Determine the [x, y] coordinate at the center of the cell enclosing the given text.  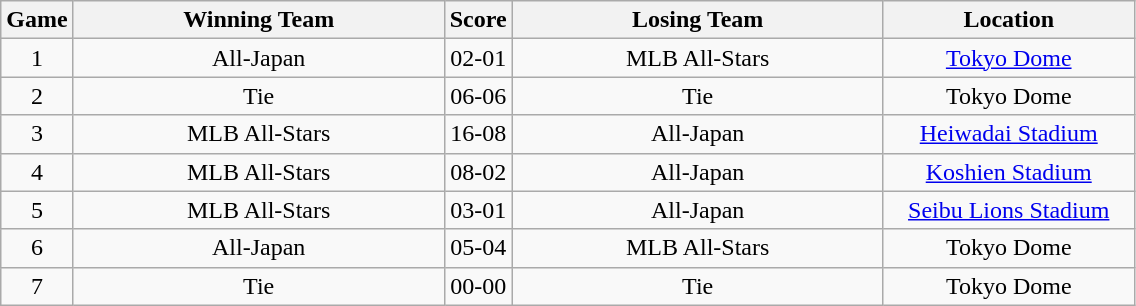
Winning Team [258, 20]
00-00 [478, 286]
4 [37, 172]
Seibu Lions Stadium [1008, 210]
7 [37, 286]
08-02 [478, 172]
6 [37, 248]
5 [37, 210]
Score [478, 20]
05-04 [478, 248]
3 [37, 134]
Heiwadai Stadium [1008, 134]
Location [1008, 20]
03-01 [478, 210]
Losing Team [698, 20]
2 [37, 96]
Koshien Stadium [1008, 172]
06-06 [478, 96]
02-01 [478, 58]
Game [37, 20]
1 [37, 58]
16-08 [478, 134]
